Identify which cell holds the provided text, then report its (x, y) central coordinate. 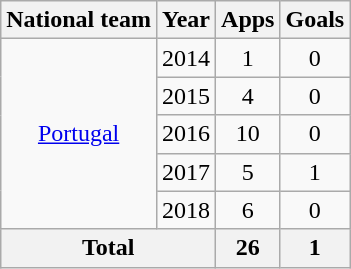
Year (186, 20)
26 (248, 248)
Portugal (79, 134)
2015 (186, 96)
6 (248, 210)
10 (248, 134)
2016 (186, 134)
Total (108, 248)
2018 (186, 210)
4 (248, 96)
Goals (315, 20)
2017 (186, 172)
2014 (186, 58)
5 (248, 172)
National team (79, 20)
Apps (248, 20)
